Capture the cell that displays the provided text and extract its [x, y] central coordinate. 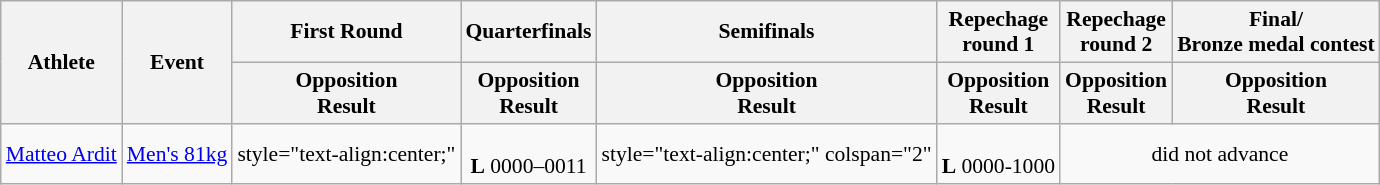
Event [178, 62]
Athlete [62, 62]
Matteo Ardit [62, 154]
Semifinals [767, 32]
Final/Bronze medal contest [1276, 32]
Repechage round 2 [1116, 32]
L 0000–0011 [528, 154]
Men's 81kg [178, 154]
style="text-align:center;" colspan="2" [767, 154]
did not advance [1220, 154]
Repechage round 1 [998, 32]
Quarterfinals [528, 32]
First Round [346, 32]
L 0000-1000 [998, 154]
style="text-align:center;" [346, 154]
